For the text-containing cell, return its midpoint in [x, y] coordinate format. 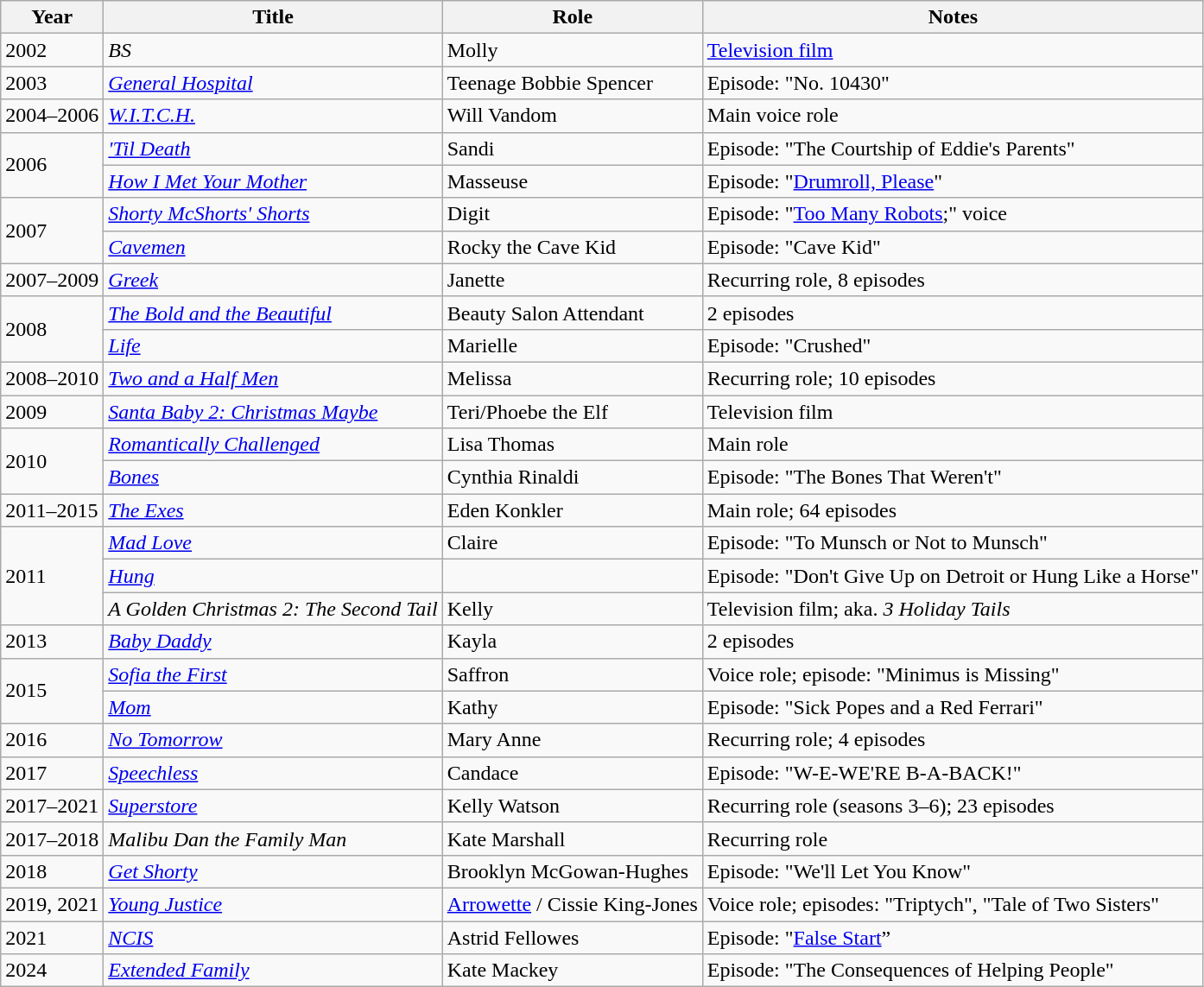
Episode: "Crushed" [953, 345]
2019, 2021 [52, 904]
Recurring role, 8 episodes [953, 280]
2021 [52, 937]
Recurring role; 10 episodes [953, 378]
Kate Marshall [572, 838]
Digit [572, 214]
Eden Konkler [572, 510]
'Til Death [273, 149]
2015 [52, 691]
Mom [273, 707]
Teri/Phoebe the Elf [572, 412]
Voice role; episode: "Minimus is Missing" [953, 674]
Masseuse [572, 181]
Kelly Watson [572, 806]
2007–2009 [52, 280]
2017–2018 [52, 838]
Bones [273, 478]
Claire [572, 543]
2003 [52, 83]
Episode: "W-E-WE'RE B-A-BACK!" [953, 773]
Notes [953, 17]
A Golden Christmas 2: The Second Tail [273, 609]
Shorty McShorts' Shorts [273, 214]
2008–2010 [52, 378]
Kate Mackey [572, 971]
BS [273, 50]
Kelly [572, 609]
Sandi [572, 149]
Episode: "Cave Kid" [953, 247]
Mary Anne [572, 740]
Young Justice [273, 904]
Lisa Thomas [572, 445]
Arrowette / Cissie King-Jones [572, 904]
Main voice role [953, 116]
2006 [52, 165]
Episode: "Don't Give Up on Detroit or Hung Like a Horse" [953, 576]
No Tomorrow [273, 740]
Marielle [572, 345]
Romantically Challenged [273, 445]
2010 [52, 461]
2017 [52, 773]
Speechless [273, 773]
Superstore [273, 806]
Cynthia Rinaldi [572, 478]
Episode: "No. 10430" [953, 83]
Episode: "Sick Popes and a Red Ferrari" [953, 707]
NCIS [273, 937]
Beauty Salon Attendant [572, 313]
2002 [52, 50]
The Bold and the Beautiful [273, 313]
Television film; aka. 3 Holiday Tails [953, 609]
Mad Love [273, 543]
The Exes [273, 510]
Kathy [572, 707]
Year [52, 17]
Main role; 64 episodes [953, 510]
Extended Family [273, 971]
Episode: "The Courtship of Eddie's Parents" [953, 149]
Episode: "We'll Let You Know" [953, 871]
Greek [273, 280]
Brooklyn McGowan-Hughes [572, 871]
2008 [52, 329]
2007 [52, 231]
Janette [572, 280]
Kayla [572, 642]
2018 [52, 871]
2024 [52, 971]
Main role [953, 445]
Rocky the Cave Kid [572, 247]
Molly [572, 50]
Get Shorty [273, 871]
General Hospital [273, 83]
Astrid Fellowes [572, 937]
Baby Daddy [273, 642]
Episode: "The Bones That Weren't" [953, 478]
Santa Baby 2: Christmas Maybe [273, 412]
2013 [52, 642]
Episode: "Drumroll, Please" [953, 181]
Title [273, 17]
How I Met Your Mother [273, 181]
2017–2021 [52, 806]
Hung [273, 576]
Recurring role (seasons 3–6); 23 episodes [953, 806]
Malibu Dan the Family Man [273, 838]
2011 [52, 576]
Episode: "False Start” [953, 937]
2011–2015 [52, 510]
W.I.T.C.H. [273, 116]
Life [273, 345]
Sofia the First [273, 674]
Recurring role [953, 838]
Teenage Bobbie Spencer [572, 83]
Saffron [572, 674]
2009 [52, 412]
Episode: "The Consequences of Helping People" [953, 971]
Role [572, 17]
Episode: "Too Many Robots;" voice [953, 214]
Episode: "To Munsch or Not to Munsch" [953, 543]
Melissa [572, 378]
2004–2006 [52, 116]
Voice role; episodes: "Triptych", "Tale of Two Sisters" [953, 904]
Cavemen [273, 247]
Will Vandom [572, 116]
Recurring role; 4 episodes [953, 740]
Two and a Half Men [273, 378]
2016 [52, 740]
Candace [572, 773]
